Return the [x, y] coordinate for the center point of the cell that contains the specified text.  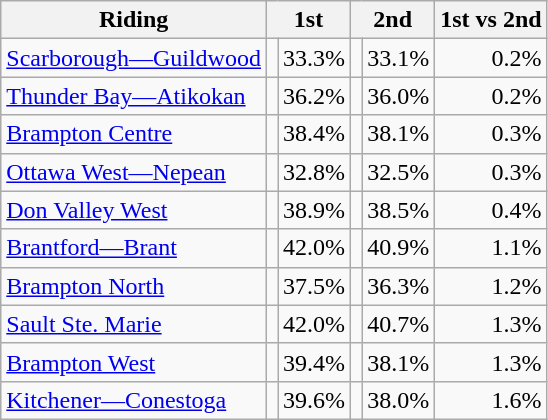
38.5% [398, 210]
Brampton Centre [134, 134]
32.5% [398, 172]
33.1% [398, 58]
38.0% [398, 400]
36.0% [398, 96]
39.4% [314, 362]
36.2% [314, 96]
Brampton North [134, 286]
33.3% [314, 58]
Brampton West [134, 362]
Riding [134, 20]
40.7% [398, 324]
Kitchener—Conestoga [134, 400]
39.6% [314, 400]
38.4% [314, 134]
Brantford—Brant [134, 248]
1.1% [491, 248]
Don Valley West [134, 210]
40.9% [398, 248]
36.3% [398, 286]
Ottawa West—Nepean [134, 172]
Thunder Bay—Atikokan [134, 96]
Sault Ste. Marie [134, 324]
1.2% [491, 286]
1.6% [491, 400]
38.9% [314, 210]
1st [308, 20]
32.8% [314, 172]
37.5% [314, 286]
0.4% [491, 210]
2nd [393, 20]
1st vs 2nd [491, 20]
Scarborough—Guildwood [134, 58]
